Provide the [X, Y] coordinate of the cell's center where the given text is located.  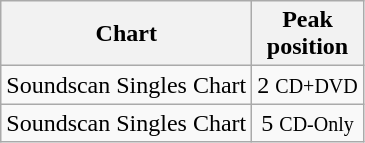
Peakposition [308, 34]
5 CD-Only [308, 123]
Chart [126, 34]
2 CD+DVD [308, 85]
